Extract the (x, y) coordinate from the center of the cell holding the provided text.  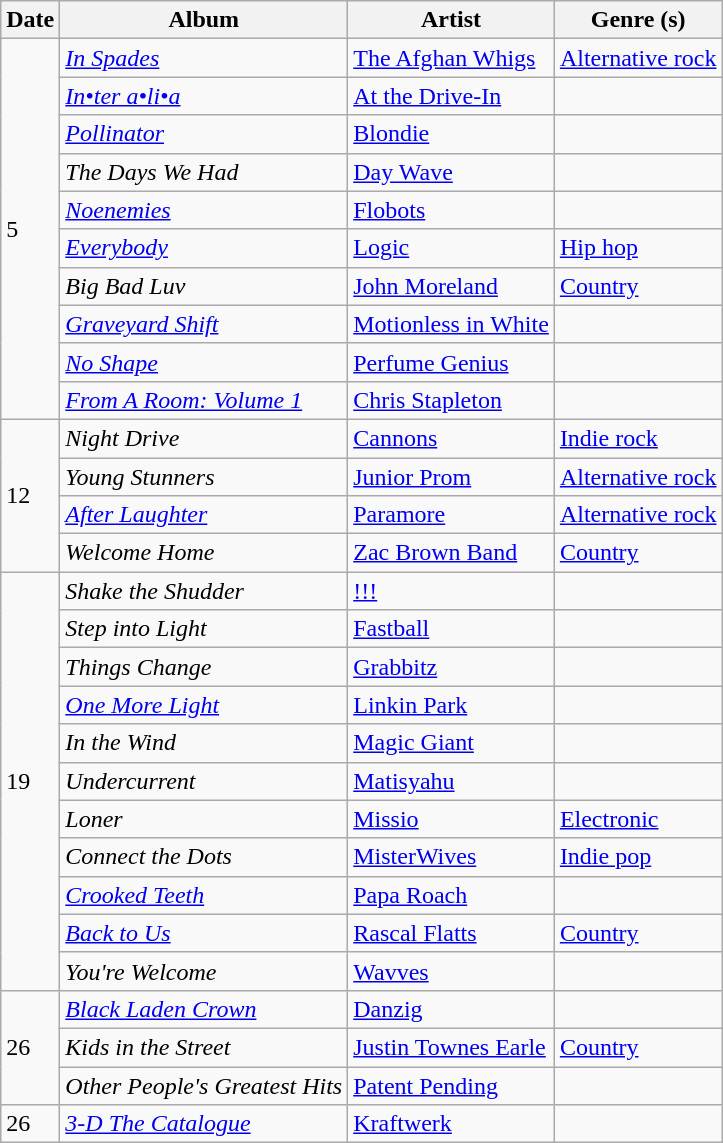
Pollinator (204, 134)
Logic (452, 248)
The Days We Had (204, 172)
Paramore (452, 515)
In the Wind (204, 743)
After Laughter (204, 515)
Black Laden Crown (204, 1009)
Chris Stapleton (452, 400)
Noenemies (204, 210)
Wavves (452, 971)
Step into Light (204, 629)
Everybody (204, 248)
Graveyard Shift (204, 324)
Day Wave (452, 172)
Blondie (452, 134)
Papa Roach (452, 895)
Young Stunners (204, 477)
Hip hop (638, 248)
Grabbitz (452, 667)
Electronic (638, 819)
One More Light (204, 705)
Big Bad Luv (204, 286)
The Afghan Whigs (452, 58)
Crooked Teeth (204, 895)
Fastball (452, 629)
Things Change (204, 667)
Rascal Flatts (452, 933)
12 (30, 495)
Junior Prom (452, 477)
Perfume Genius (452, 362)
From A Room: Volume 1 (204, 400)
Indie pop (638, 857)
In•ter a•li•a (204, 96)
Genre (s) (638, 20)
!!! (452, 591)
Welcome Home (204, 553)
Patent Pending (452, 1085)
5 (30, 230)
Connect the Dots (204, 857)
Kids in the Street (204, 1047)
Album (204, 20)
Motionless in White (452, 324)
No Shape (204, 362)
Flobots (452, 210)
Justin Townes Earle (452, 1047)
Shake the Shudder (204, 591)
Missio (452, 819)
Night Drive (204, 438)
Linkin Park (452, 705)
Undercurrent (204, 781)
Cannons (452, 438)
19 (30, 782)
Other People's Greatest Hits (204, 1085)
Indie rock (638, 438)
Magic Giant (452, 743)
You're Welcome (204, 971)
Artist (452, 20)
Matisyahu (452, 781)
At the Drive-In (452, 96)
Danzig (452, 1009)
In Spades (204, 58)
John Moreland (452, 286)
Back to Us (204, 933)
Date (30, 20)
3-D The Catalogue (204, 1124)
Kraftwerk (452, 1124)
Zac Brown Band (452, 553)
MisterWives (452, 857)
Loner (204, 819)
